Detect which cell encompasses the target text, then output its [X, Y] center coordinate. 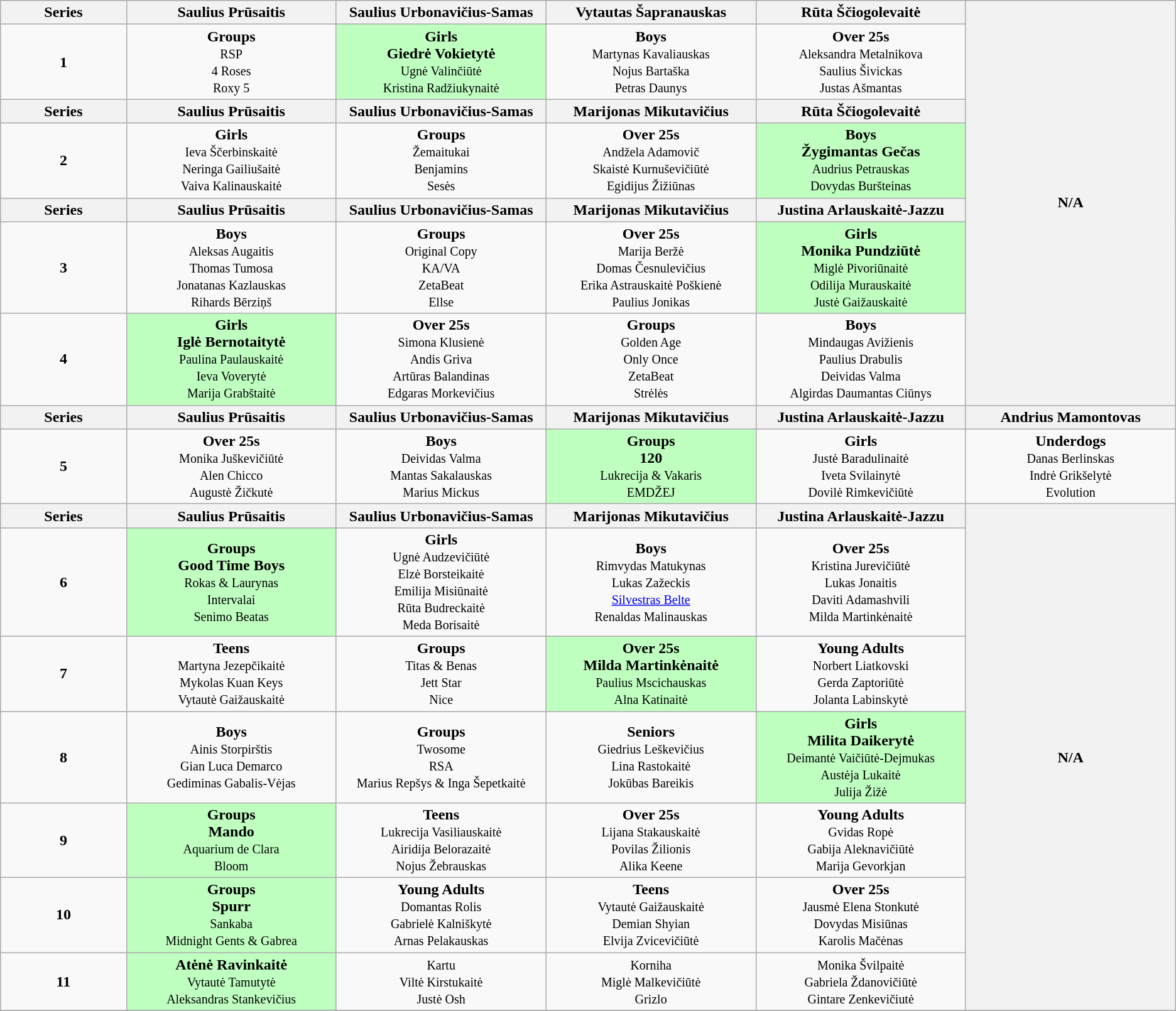
KartuViltė KirstukaitėJustė Osh [441, 981]
TeensVytautė GaižauskaitėDemian ShyianElvija Zvicevičiūtė [651, 916]
Over 25sAleksandra MetalnikovaSaulius ŠivickasJustas Ašmantas [861, 62]
TeensLukrecija VasiliauskaitėAiridija BelorazaitėNojus Žebrauskas [441, 840]
Over 25sLijana StakauskaitėPovilas ŽilionisAlika Keene [651, 840]
GirlsJustė BaradulinaitėIveta SvilainytėDovilė Rimkevičiūtė [861, 466]
Vytautas Šapranauskas [651, 13]
2 [63, 161]
GroupsGood Time BoysRokas & LaurynasIntervalaiSenimo Beatas [231, 581]
Young AdultsNorbert LiatkovskiGerda ZaptoriūtėJolanta Labinskytė [861, 673]
11 [63, 981]
GroupsMandoAquarium de ClaraBloom [231, 840]
4 [63, 359]
GirlsIglė BernotaitytėPaulina PaulauskaitėIeva VoverytėMarija Grabštaitė [231, 359]
BoysŽygimantas GečasAudrius PetrauskasDovydas Buršteinas [861, 161]
Over 25sAndžela AdamovičSkaistė KurnuševičiūtėEgidijus Žižiūnas [651, 161]
Andrius Mamontovas [1070, 417]
Monika ŠvilpaitėGabriela ŽdanovičiūtėGintare Zenkevičiutė [861, 981]
BoysDeividas ValmaMantas SakalauskasMarius Mickus [441, 466]
GirlsMilita DaikerytėDeimantė Vaičiūtė-DejmukasAustėja LukaitėJulija Žižė [861, 757]
10 [63, 916]
Over 25sMilda MartinkėnaitėPaulius MscichauskasAlna Katinaitė [651, 673]
5 [63, 466]
Over 25sMarija BeržėDomas ČesnulevičiusErika Astrauskaitė PoškienėPaulius Jonikas [651, 268]
Over 25sMonika JuškevičiūtėAlen ChiccoAugustė Žičkutė [231, 466]
GroupsSpurrSankabaMidnight Gents & Gabrea [231, 916]
GroupsTitas & BenasJett StarNice [441, 673]
GroupsGolden AgeOnly OnceZetaBeatStrėlės [651, 359]
3 [63, 268]
GirlsIeva ŠčerbinskaitėNeringa GailiušaitėVaiva Kalinauskaitė [231, 161]
Over 25sKristina JurevičiūtėLukas JonaitisDaviti AdamashviliMilda Martinkėnaitė [861, 581]
TeensMartyna JezepčikaitėMykolas Kuan KeysVytautė Gaižauskaitė [231, 673]
1 [63, 62]
BoysAinis StorpirštisGian Luca DemarcoGediminas Gabalis-Vėjas [231, 757]
GroupsŽemaitukaiBenjaminsSesės [441, 161]
8 [63, 757]
7 [63, 673]
Atėnė RavinkaitėVytautė TamutytėAleksandras Stankevičius [231, 981]
Young AdultsDomantas RolisGabrielė KalniškytėArnas Pelakauskas [441, 916]
GirlsMonika PundziūtėMiglė PivoriūnaitėOdilija MurauskaitėJustė Gaižauskaitė [861, 268]
Groups120Lukrecija & VakarisEMDŽEJ [651, 466]
GroupsRSP4 RosesRoxy 5 [231, 62]
GroupsOriginal CopyKA/VAZetaBeatEllse [441, 268]
BoysMartynas KavaliauskasNojus BartaškaPetras Daunys [651, 62]
Over 25sJausmė Elena StonkutėDovydas MisiūnasKarolis Mačėnas [861, 916]
6 [63, 581]
SeniorsGiedrius LeškevičiusLina RastokaitėJokūbas Bareikis [651, 757]
Young AdultsGvidas RopėGabija AleknavičiūtėMarija Gevorkjan [861, 840]
BoysMindaugas AvižienisPaulius DrabulisDeividas ValmaAlgirdas Daumantas Ciūnys [861, 359]
KornihaMiglė MalkevičiūtėGrizlo [651, 981]
BoysRimvydas MatukynasLukas ZažeckisSilvestras BelteRenaldas Malinauskas [651, 581]
9 [63, 840]
Over 25sSimona KlusienėAndis GrivaArtūras BalandinasEdgaras Morkevičius [441, 359]
GroupsTwosomeRSAMarius Repšys & Inga Šepetkaitė [441, 757]
BoysAleksas AugaitisThomas TumosaJonatanas KazlauskasRihards Bērziņš [231, 268]
GirlsGiedrė VokietytėUgnė ValinčiūtėKristina Radžiukynaitė [441, 62]
GirlsUgnė AudzevičiūtėElzė BorsteikaitėEmilija MisiūnaitėRūta BudreckaitėMeda Borisaitė [441, 581]
UnderdogsDanas BerlinskasIndrė GrikšelytėEvolution [1070, 466]
